Provide the [X, Y] coordinate of the cell's center where the given text is located.  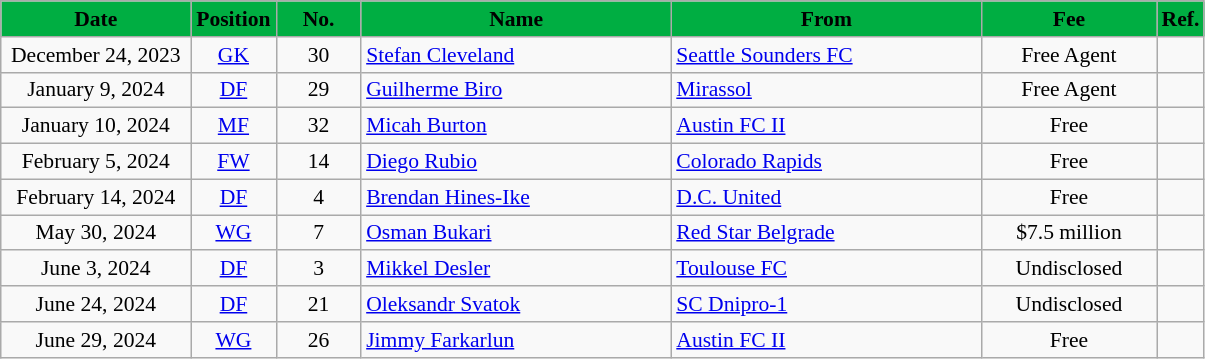
Seattle Sounders FC [826, 55]
Colorado Rapids [826, 162]
3 [318, 269]
SC Dnipro-1 [826, 304]
Osman Bukari [516, 233]
February 5, 2024 [96, 162]
21 [318, 304]
Guilherme Biro [516, 90]
7 [318, 233]
June 24, 2024 [96, 304]
Mirassol [826, 90]
Red Star Belgrade [826, 233]
14 [318, 162]
GK [234, 55]
No. [318, 19]
February 14, 2024 [96, 197]
26 [318, 340]
December 24, 2023 [96, 55]
Position [234, 19]
D.C. United [826, 197]
30 [318, 55]
June 29, 2024 [96, 340]
January 9, 2024 [96, 90]
29 [318, 90]
Stefan Cleveland [516, 55]
Jimmy Farkarlun [516, 340]
Toulouse FC [826, 269]
January 10, 2024 [96, 126]
$7.5 million [1068, 233]
Mikkel Desler [516, 269]
Diego Rubio [516, 162]
MF [234, 126]
Ref. [1180, 19]
Brendan Hines-Ike [516, 197]
Date [96, 19]
Micah Burton [516, 126]
June 3, 2024 [96, 269]
Name [516, 19]
32 [318, 126]
4 [318, 197]
Fee [1068, 19]
May 30, 2024 [96, 233]
From [826, 19]
Oleksandr Svatok [516, 304]
FW [234, 162]
